Pinpoint the cell where the given text exists, returning its [x, y] midpoint coordinate. 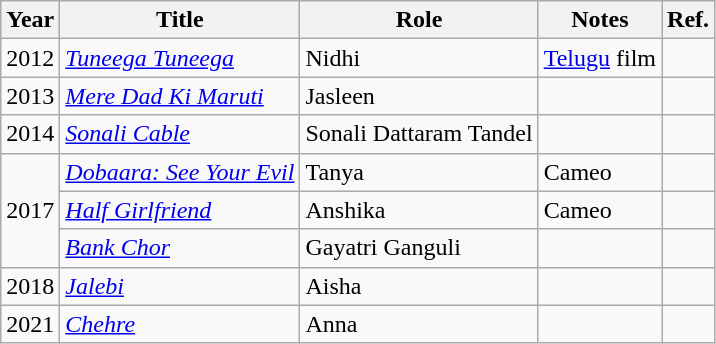
2012 [30, 58]
Chehre [180, 324]
Aisha [419, 286]
Sonali Cable [180, 134]
Year [30, 20]
Notes [600, 20]
Title [180, 20]
Telugu film [600, 58]
Bank Chor [180, 248]
Tanya [419, 172]
Nidhi [419, 58]
Anshika [419, 210]
Role [419, 20]
2018 [30, 286]
2013 [30, 96]
2021 [30, 324]
Gayatri Ganguli [419, 248]
2017 [30, 210]
Dobaara: See Your Evil [180, 172]
Jalebi [180, 286]
Ref. [688, 20]
Anna [419, 324]
Jasleen [419, 96]
Sonali Dattaram Tandel [419, 134]
2014 [30, 134]
Mere Dad Ki Maruti [180, 96]
Tuneega Tuneega [180, 58]
Half Girlfriend [180, 210]
